For the text-containing cell, return its midpoint in (X, Y) coordinate format. 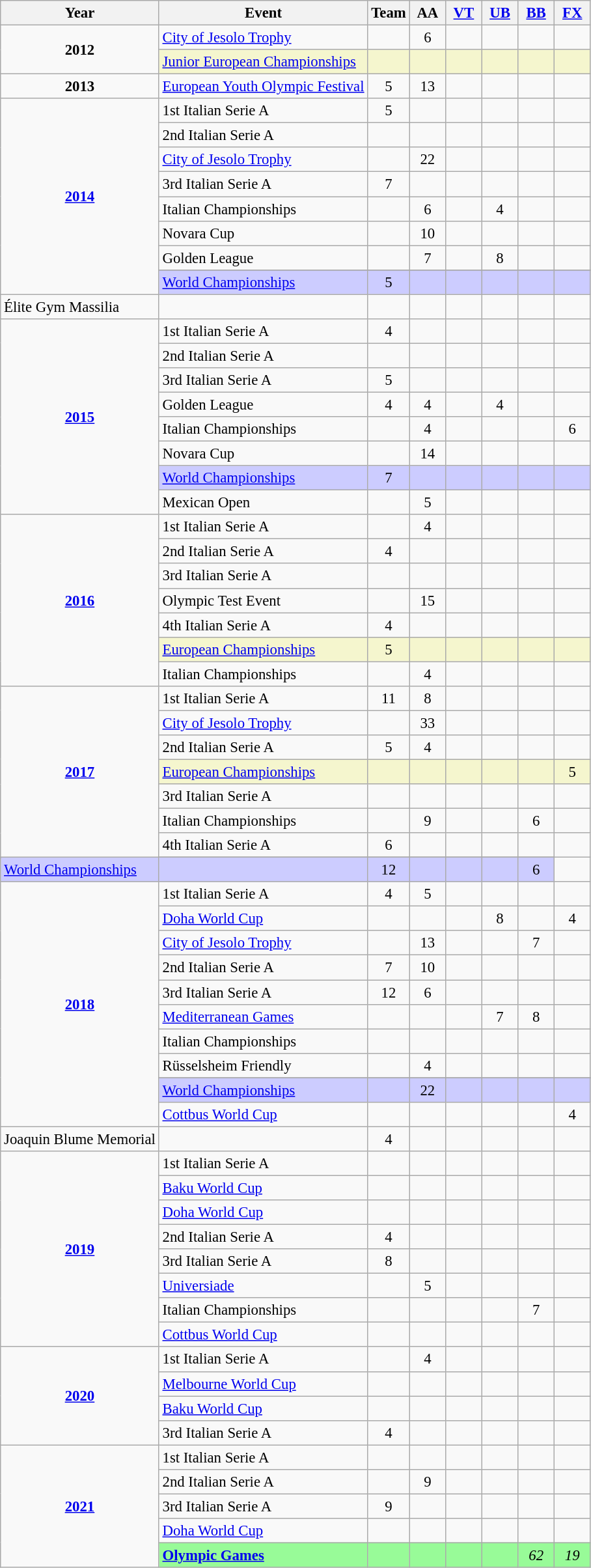
UB (500, 13)
11 (389, 699)
AA (428, 13)
Olympic Test Event (263, 600)
2018 (79, 1004)
Olympic Games (263, 1555)
2017 (79, 772)
VT (464, 13)
BB (536, 13)
2019 (79, 1249)
Junior European Championships (263, 62)
Mediterranean Games (263, 1016)
Élite Gym Massilia (79, 307)
19 (572, 1555)
2020 (79, 1396)
2013 (79, 87)
2014 (79, 197)
Rüsselsheim Friendly (263, 1065)
2012 (79, 49)
2016 (79, 600)
Event (263, 13)
Melbourne World Cup (263, 1384)
15 (428, 600)
62 (536, 1555)
European Youth Olympic Festival (263, 87)
Team (389, 13)
2021 (79, 1506)
Joaquin Blume Memorial (79, 1139)
33 (428, 723)
FX (572, 13)
14 (428, 454)
Universiade (263, 1286)
2015 (79, 417)
Year (79, 13)
Mexican Open (263, 503)
